Find where the given text appears and provide that cell's center as [x, y] coordinate. 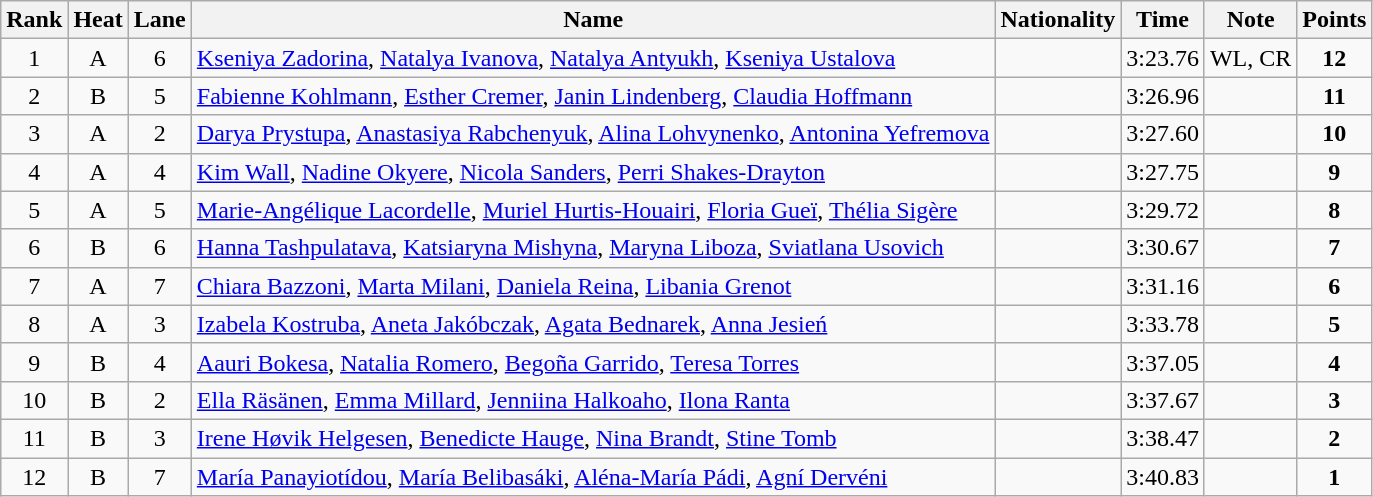
Chiara Bazzoni, Marta Milani, Daniela Reina, Libania Grenot [593, 286]
Name [593, 20]
Lane [160, 20]
3:29.72 [1163, 210]
3:40.83 [1163, 477]
Irene Høvik Helgesen, Benedicte Hauge, Nina Brandt, Stine Tomb [593, 438]
3:27.60 [1163, 134]
Heat [98, 20]
Kim Wall, Nadine Okyere, Nicola Sanders, Perri Shakes-Drayton [593, 172]
3:37.67 [1163, 400]
3:30.67 [1163, 248]
Points [1334, 20]
Kseniya Zadorina, Natalya Ivanova, Natalya Antyukh, Kseniya Ustalova [593, 58]
3:27.75 [1163, 172]
Note [1250, 20]
3:38.47 [1163, 438]
WL, CR [1250, 58]
Nationality [1058, 20]
Marie-Angélique Lacordelle, Muriel Hurtis-Houairi, Floria Gueï, Thélia Sigère [593, 210]
3:37.05 [1163, 362]
Rank [34, 20]
Time [1163, 20]
3:31.16 [1163, 286]
Hanna Tashpulatava, Katsiaryna Mishyna, Maryna Liboza, Sviatlana Usovich [593, 248]
Aauri Bokesa, Natalia Romero, Begoña Garrido, Teresa Torres [593, 362]
3:26.96 [1163, 96]
María Panayiotídou, María Belibasáki, Aléna-María Pádi, Agní Dervéni [593, 477]
Darya Prystupa, Anastasiya Rabchenyuk, Alina Lohvynenko, Antonina Yefremova [593, 134]
Izabela Kostruba, Aneta Jakóbczak, Agata Bednarek, Anna Jesień [593, 324]
3:33.78 [1163, 324]
Ella Räsänen, Emma Millard, Jenniina Halkoaho, Ilona Ranta [593, 400]
3:23.76 [1163, 58]
Fabienne Kohlmann, Esther Cremer, Janin Lindenberg, Claudia Hoffmann [593, 96]
